Output the [X, Y] coordinate of the center of the cell containing the given text.  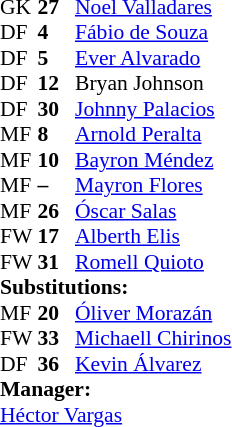
20 [57, 313]
17 [57, 237]
Substitutions: [116, 287]
Óliver Morazán [153, 313]
Arnold Peralta [153, 135]
Fábio de Souza [153, 33]
12 [57, 83]
– [57, 185]
Bryan Johnson [153, 83]
26 [57, 211]
36 [57, 364]
Ever Alvarado [153, 58]
10 [57, 160]
Romell Quioto [153, 262]
8 [57, 135]
4 [57, 33]
Michaell Chirinos [153, 339]
Johnny Palacios [153, 109]
Kevin Álvarez [153, 364]
Bayron Méndez [153, 160]
5 [57, 58]
Óscar Salas [153, 211]
Manager: [116, 389]
31 [57, 262]
30 [57, 109]
Alberth Elis [153, 237]
33 [57, 339]
Mayron Flores [153, 185]
